For the text-containing cell, return its midpoint in (x, y) coordinate format. 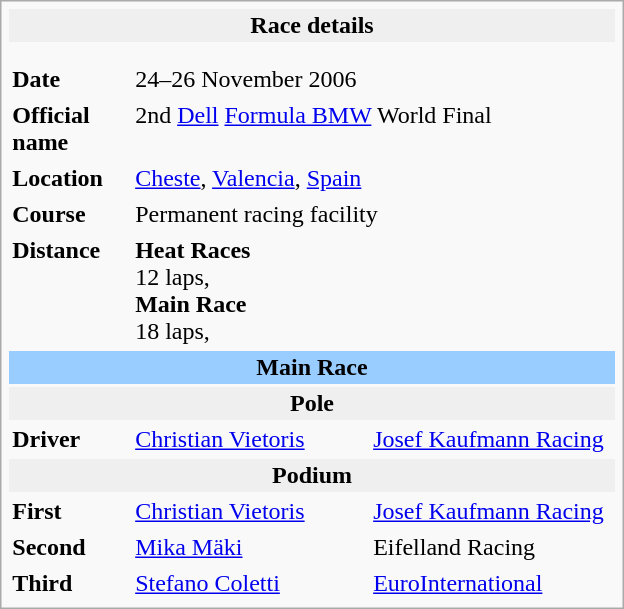
Date (69, 80)
24–26 November 2006 (250, 80)
Driver (69, 440)
First (69, 512)
Podium (312, 476)
Race details (312, 26)
Mika Mäki (250, 548)
2nd Dell Formula BMW World Final (374, 129)
Official name (69, 129)
Location (69, 178)
Pole (312, 404)
Permanent racing facility (374, 214)
Stefano Coletti (250, 584)
Distance (69, 291)
Cheste, Valencia, Spain (374, 178)
Main Race (312, 368)
Eifelland Racing (492, 548)
Third (69, 584)
EuroInternational (492, 584)
Heat Races12 laps, Main Race18 laps, (374, 291)
Course (69, 214)
Second (69, 548)
